Capture the cell that displays the provided text and extract its [X, Y] central coordinate. 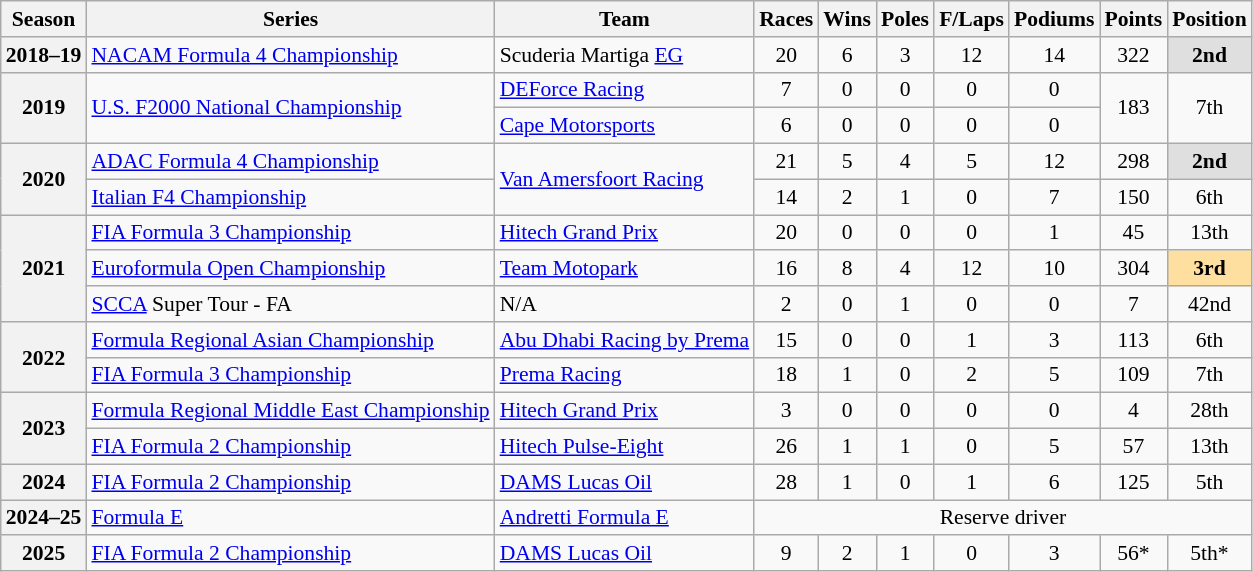
Euroformula Open Championship [290, 269]
Formula E [290, 518]
2025 [44, 554]
ADAC Formula 4 Championship [290, 162]
2020 [44, 180]
Races [786, 19]
Scuderia Martiga EG [625, 55]
26 [786, 447]
SCCA Super Tour - FA [290, 304]
56* [1134, 554]
2024 [44, 482]
Team [625, 19]
28th [1209, 411]
2018–19 [44, 55]
150 [1134, 197]
Cape Motorsports [625, 126]
N/A [625, 304]
2019 [44, 108]
Team Motopark [625, 269]
8 [847, 269]
2024–25 [44, 518]
Podiums [1054, 19]
2022 [44, 358]
183 [1134, 108]
Formula Regional Asian Championship [290, 340]
Position [1209, 19]
Van Amersfoort Racing [625, 180]
21 [786, 162]
304 [1134, 269]
28 [786, 482]
18 [786, 375]
Italian F4 Championship [290, 197]
45 [1134, 233]
322 [1134, 55]
Series [290, 19]
Reserve driver [1003, 518]
298 [1134, 162]
15 [786, 340]
Formula Regional Middle East Championship [290, 411]
125 [1134, 482]
Points [1134, 19]
57 [1134, 447]
Andretti Formula E [625, 518]
3rd [1209, 269]
Season [44, 19]
Hitech Pulse-Eight [625, 447]
5th* [1209, 554]
Poles [905, 19]
Prema Racing [625, 375]
113 [1134, 340]
10 [1054, 269]
109 [1134, 375]
Wins [847, 19]
9 [786, 554]
42nd [1209, 304]
2023 [44, 428]
16 [786, 269]
U.S. F2000 National Championship [290, 108]
Abu Dhabi Racing by Prema [625, 340]
5th [1209, 482]
NACAM Formula 4 Championship [290, 55]
DEForce Racing [625, 90]
F/Laps [972, 19]
2021 [44, 268]
